Scan for the cell matching the given text and deliver its [X, Y] coordinate at center. 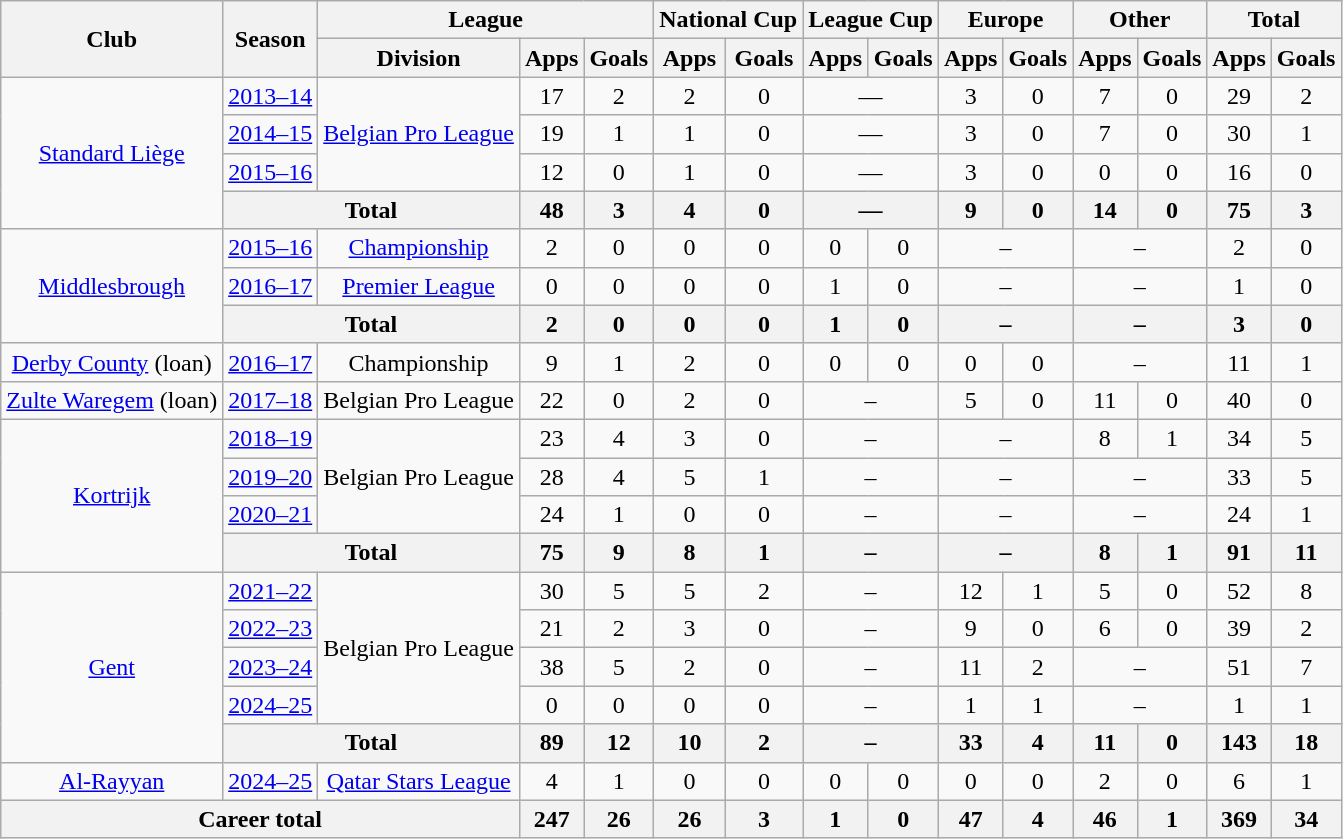
Career total [260, 819]
19 [551, 134]
Al-Rayyan [112, 781]
Season [270, 39]
2014–15 [270, 134]
51 [1239, 667]
18 [1306, 743]
Qatar Stars League [419, 781]
Standard Liège [112, 153]
National Cup [728, 20]
247 [551, 819]
16 [1239, 172]
369 [1239, 819]
2019–20 [270, 477]
28 [551, 477]
22 [551, 400]
14 [1105, 210]
23 [551, 438]
League Cup [871, 20]
2023–24 [270, 667]
Kortrijk [112, 495]
Europe [1005, 20]
39 [1239, 629]
Zulte Waregem (loan) [112, 400]
2020–21 [270, 515]
48 [551, 210]
Derby County (loan) [112, 362]
52 [1239, 591]
Other [1140, 20]
2013–14 [270, 96]
46 [1105, 819]
2021–22 [270, 591]
Gent [112, 667]
Club [112, 39]
40 [1239, 400]
29 [1239, 96]
17 [551, 96]
Middlesbrough [112, 286]
143 [1239, 743]
2022–23 [270, 629]
League [486, 20]
47 [970, 819]
89 [551, 743]
38 [551, 667]
2018–19 [270, 438]
10 [690, 743]
Premier League [419, 286]
91 [1239, 553]
21 [551, 629]
2017–18 [270, 400]
Division [419, 58]
